Scan for the cell matching the given text and deliver its (x, y) coordinate at center. 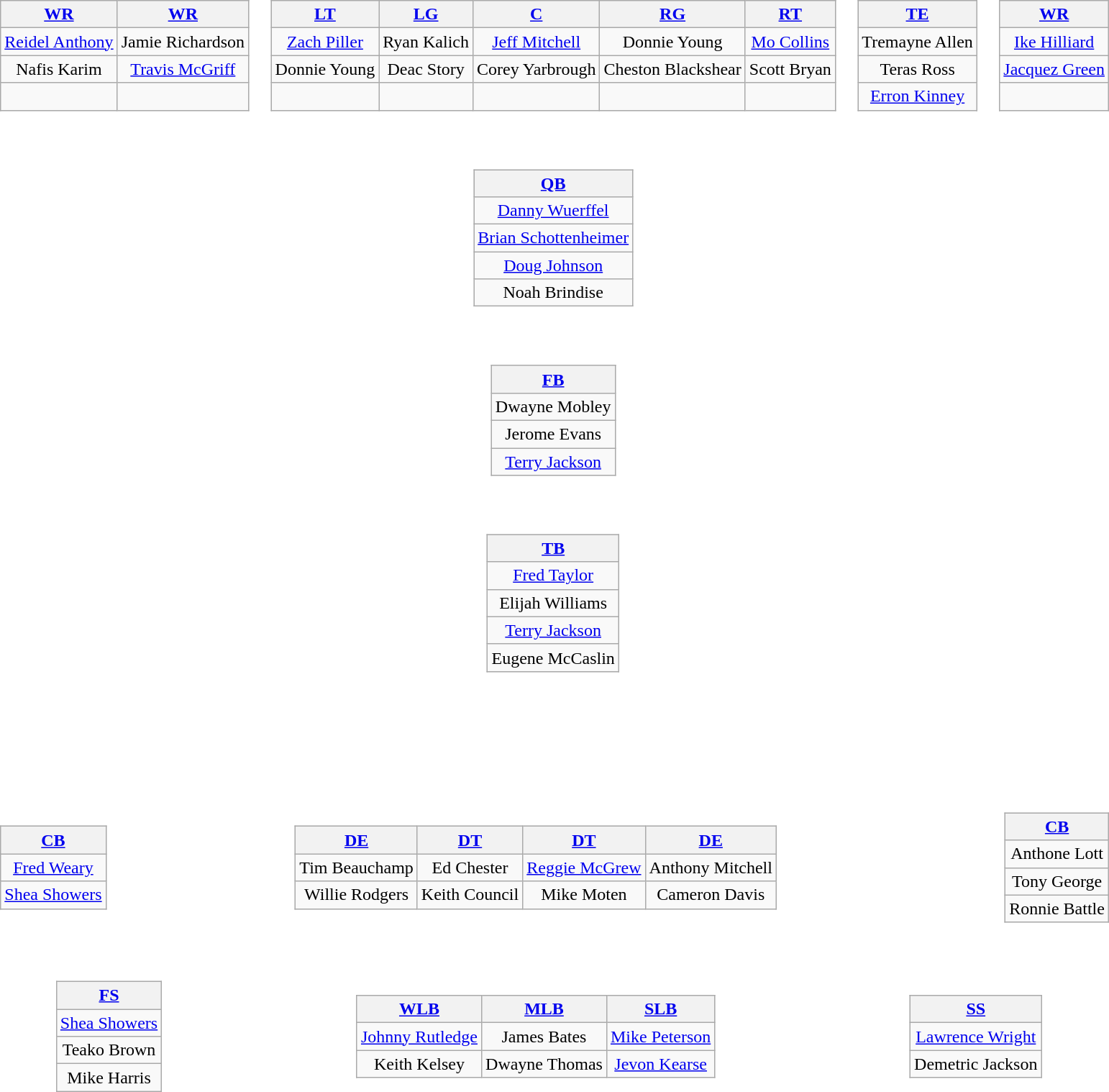
Cheston Blackshear (672, 69)
Dwayne Mobley (553, 406)
Eugene McCaslin (553, 658)
LG (426, 14)
Travis McGriff (183, 69)
Reidel Anthony (59, 42)
TB Fred Taylor Elijah Williams Terry Jackson Eugene McCaslin (562, 593)
LT (325, 14)
Lawrence Wright (976, 1037)
Keith Kelsey (419, 1064)
FB Dwayne Mobley Jerome Evans Terry Jackson (562, 411)
TB (553, 548)
Elijah Williams (553, 603)
Mike Harris (109, 1078)
SLB (660, 1009)
Jamie Richardson (183, 42)
Anthony Mitchell (711, 868)
Jeff Mitchell (537, 42)
Jerome Evans (553, 434)
Mike Moten (584, 895)
Tim Beauchamp (357, 868)
Ed Chester (470, 868)
Keith Council (470, 895)
RT (790, 14)
Danny Wuerffel (554, 211)
James Bates (544, 1037)
Fred Taylor (553, 575)
Tony George (1057, 881)
Ike Hilliard (1054, 42)
Nafis Karim (59, 69)
RG (672, 14)
Jevon Kearse (660, 1064)
WLB (419, 1009)
Noah Brindise (554, 293)
Mo Collins (790, 42)
C (537, 14)
Fred Weary (53, 868)
MLB (544, 1009)
Teako Brown (109, 1050)
Willie Rodgers (357, 895)
Scott Bryan (790, 69)
Zach Piller (325, 42)
QB (554, 183)
Jacquez Green (1054, 69)
Ryan Kalich (426, 42)
Demetric Jackson (976, 1064)
Johnny Rutledge (419, 1037)
FB (553, 379)
DE DT DT DE Tim Beauchamp Ed Chester Reggie McGrew Anthony Mitchell Willie Rodgers Keith Council Mike Moten Cameron Davis (544, 858)
Erron Kinney (918, 96)
Doug Johnson (554, 265)
SS (976, 1009)
Reggie McGrew (584, 868)
Teras Ross (918, 69)
Deac Story (426, 69)
Anthone Lott (1057, 854)
Ronnie Battle (1057, 909)
QB Danny Wuerffel Brian Schottenheimer Doug Johnson Noah Brindise (562, 228)
FS (109, 996)
Mike Peterson (660, 1037)
TE (918, 14)
Cameron Davis (711, 895)
Dwayne Thomas (544, 1064)
Brian Schottenheimer (554, 238)
Tremayne Allen (918, 42)
Corey Yarbrough (537, 69)
